Extract the [x, y] coordinate from the center of the cell holding the provided text.  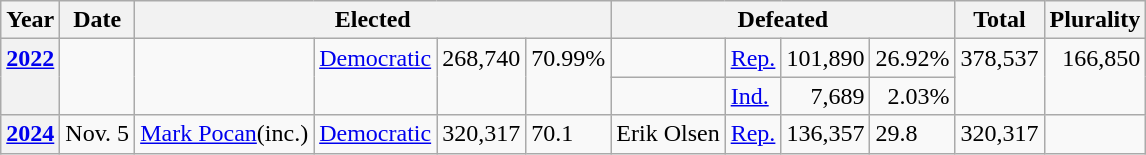
Elected [373, 20]
268,740 [482, 77]
2.03% [912, 96]
29.8 [912, 134]
Mark Pocan(inc.) [224, 134]
Defeated [783, 20]
166,850 [1095, 77]
Year [30, 20]
Plurality [1095, 20]
Erik Olsen [668, 134]
2022 [30, 77]
Total [1000, 20]
136,357 [826, 134]
26.92% [912, 58]
7,689 [826, 96]
2024 [30, 134]
Nov. 5 [98, 134]
70.99% [568, 77]
101,890 [826, 58]
70.1 [568, 134]
Date [98, 20]
Ind. [753, 96]
378,537 [1000, 77]
